Determine the (x, y) coordinate at the center of the cell enclosing the given text.  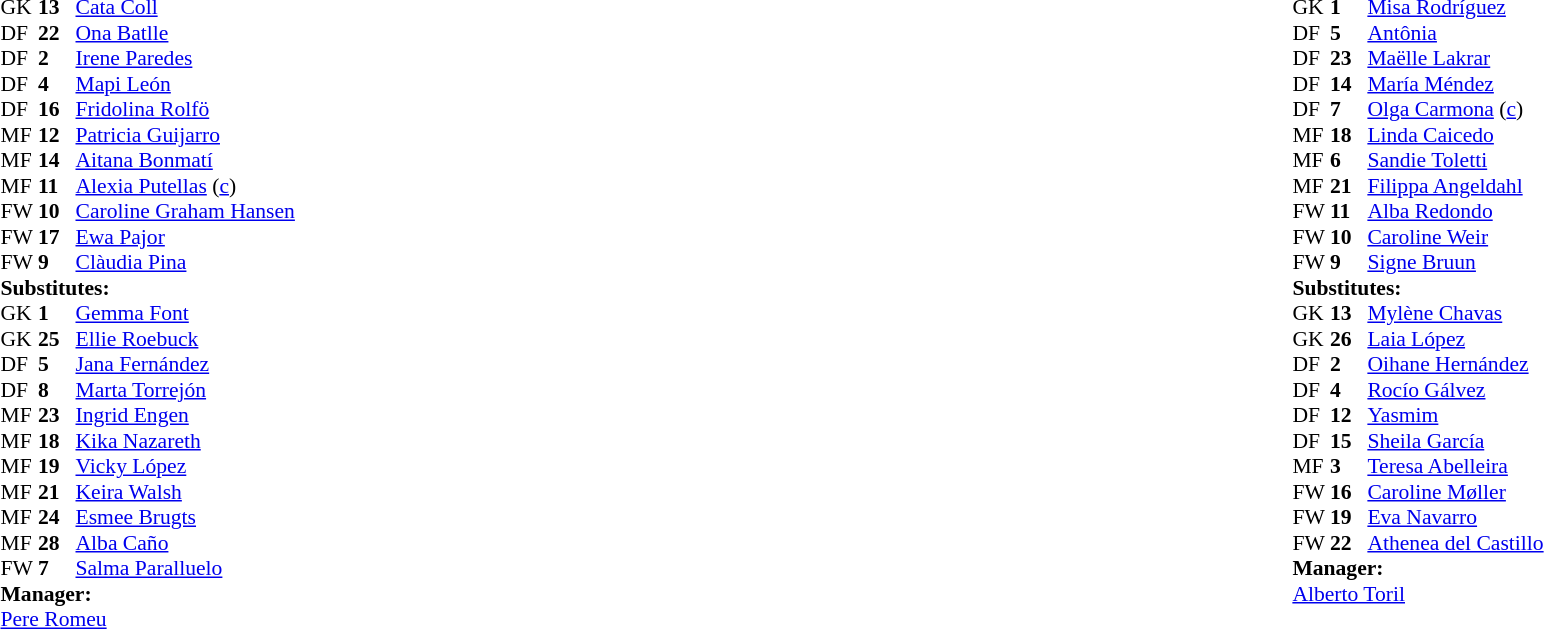
Olga Carmona (c) (1455, 109)
Keira Walsh (186, 492)
Eva Navarro (1455, 517)
Alexia Putellas (c) (186, 186)
Clàudia Pina (186, 263)
17 (57, 237)
Laia López (1455, 339)
24 (57, 517)
Caroline Weir (1455, 237)
Fridolina Rolfö (186, 109)
Kika Nazareth (186, 441)
Jana Fernández (186, 365)
Esmee Brugts (186, 517)
Signe Bruun (1455, 263)
Teresa Abelleira (1455, 467)
Caroline Graham Hansen (186, 211)
Patricia Guijarro (186, 135)
Ewa Pajor (186, 237)
Ingrid Engen (186, 415)
Gemma Font (186, 313)
Marta Torrejón (186, 390)
Filippa Angeldahl (1455, 186)
Alberto Toril (1418, 594)
Athenea del Castillo (1455, 543)
Yasmim (1455, 415)
María Méndez (1455, 84)
Irene Paredes (186, 59)
15 (1349, 441)
26 (1349, 339)
Oihane Hernández (1455, 365)
13 (1349, 313)
3 (1349, 467)
Alba Caño (186, 543)
28 (57, 543)
Caroline Møller (1455, 492)
Ellie Roebuck (186, 339)
1 (57, 313)
6 (1349, 161)
Linda Caicedo (1455, 135)
Mylène Chavas (1455, 313)
Ona Batlle (186, 33)
Sandie Toletti (1455, 161)
8 (57, 390)
Salma Paralluelo (186, 569)
Sheila García (1455, 441)
Aitana Bonmatí (186, 161)
Vicky López (186, 467)
Antônia (1455, 33)
Rocío Gálvez (1455, 390)
Alba Redondo (1455, 211)
25 (57, 339)
Maëlle Lakrar (1455, 59)
Mapi León (186, 84)
